Provide the (x, y) coordinate of the cell's center where the given text is located.  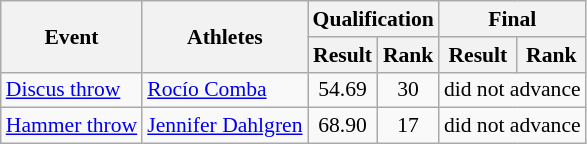
Athletes (224, 36)
68.90 (343, 126)
30 (408, 90)
Event (72, 36)
Jennifer Dahlgren (224, 126)
Rocío Comba (224, 90)
54.69 (343, 90)
Qualification (374, 19)
17 (408, 126)
Discus throw (72, 90)
Hammer throw (72, 126)
Final (512, 19)
